Search for the cell housing the specified text and yield its (x, y) center coordinate. 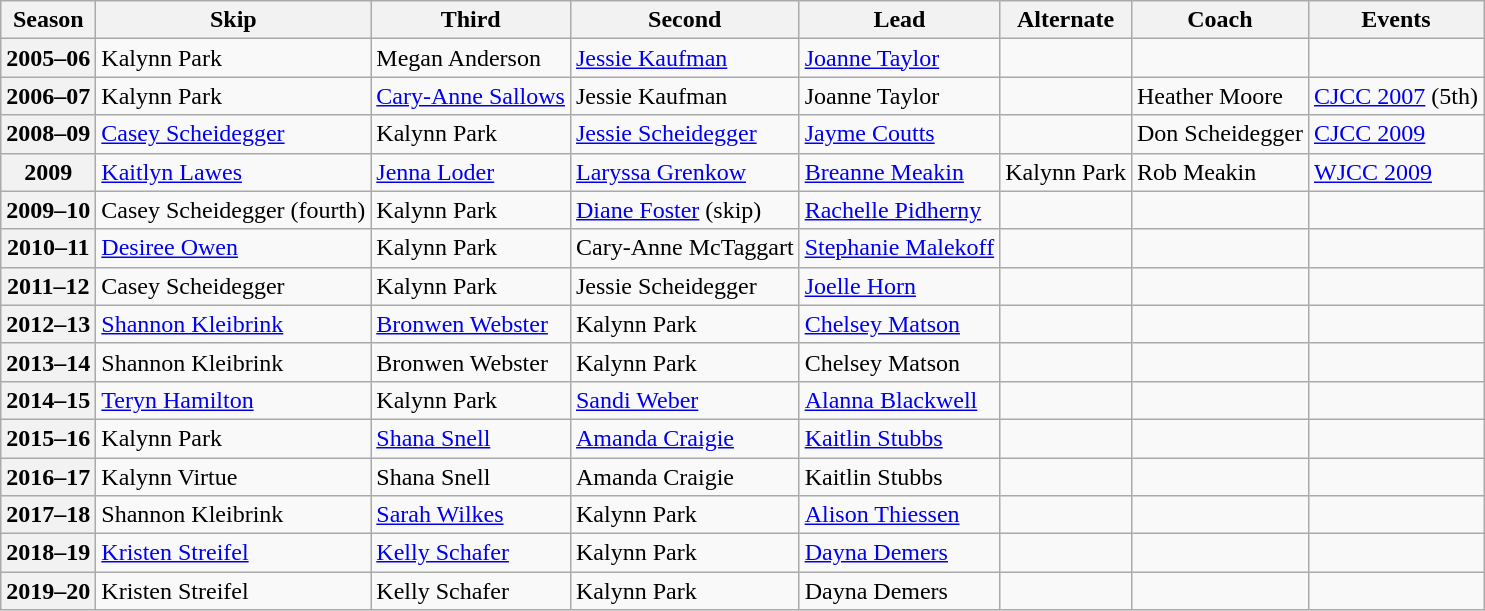
CJCC 2009 (1396, 134)
CJCC 2007 (5th) (1396, 96)
Alanna Blackwell (900, 400)
2011–12 (48, 286)
Cary-Anne Sallows (471, 96)
2009 (48, 172)
Stephanie Malekoff (900, 248)
Third (471, 20)
2016–17 (48, 477)
2019–20 (48, 591)
Alternate (1066, 20)
Megan Anderson (471, 58)
Desiree Owen (234, 248)
Second (684, 20)
Jenna Loder (471, 172)
Alison Thiessen (900, 515)
Sandi Weber (684, 400)
2005–06 (48, 58)
Season (48, 20)
Rachelle Pidherny (900, 210)
2012–13 (48, 324)
2009–10 (48, 210)
2017–18 (48, 515)
Cary-Anne McTaggart (684, 248)
Lead (900, 20)
Events (1396, 20)
Rob Meakin (1220, 172)
2014–15 (48, 400)
2010–11 (48, 248)
Coach (1220, 20)
Joelle Horn (900, 286)
Heather Moore (1220, 96)
Teryn Hamilton (234, 400)
Skip (234, 20)
Casey Scheidegger (fourth) (234, 210)
Sarah Wilkes (471, 515)
Laryssa Grenkow (684, 172)
Jayme Coutts (900, 134)
2006–07 (48, 96)
Don Scheidegger (1220, 134)
2018–19 (48, 553)
2013–14 (48, 362)
Breanne Meakin (900, 172)
WJCC 2009 (1396, 172)
2008–09 (48, 134)
Diane Foster (skip) (684, 210)
Kaitlyn Lawes (234, 172)
2015–16 (48, 438)
Kalynn Virtue (234, 477)
